Extract the (x, y) coordinate from the center of the cell holding the provided text.  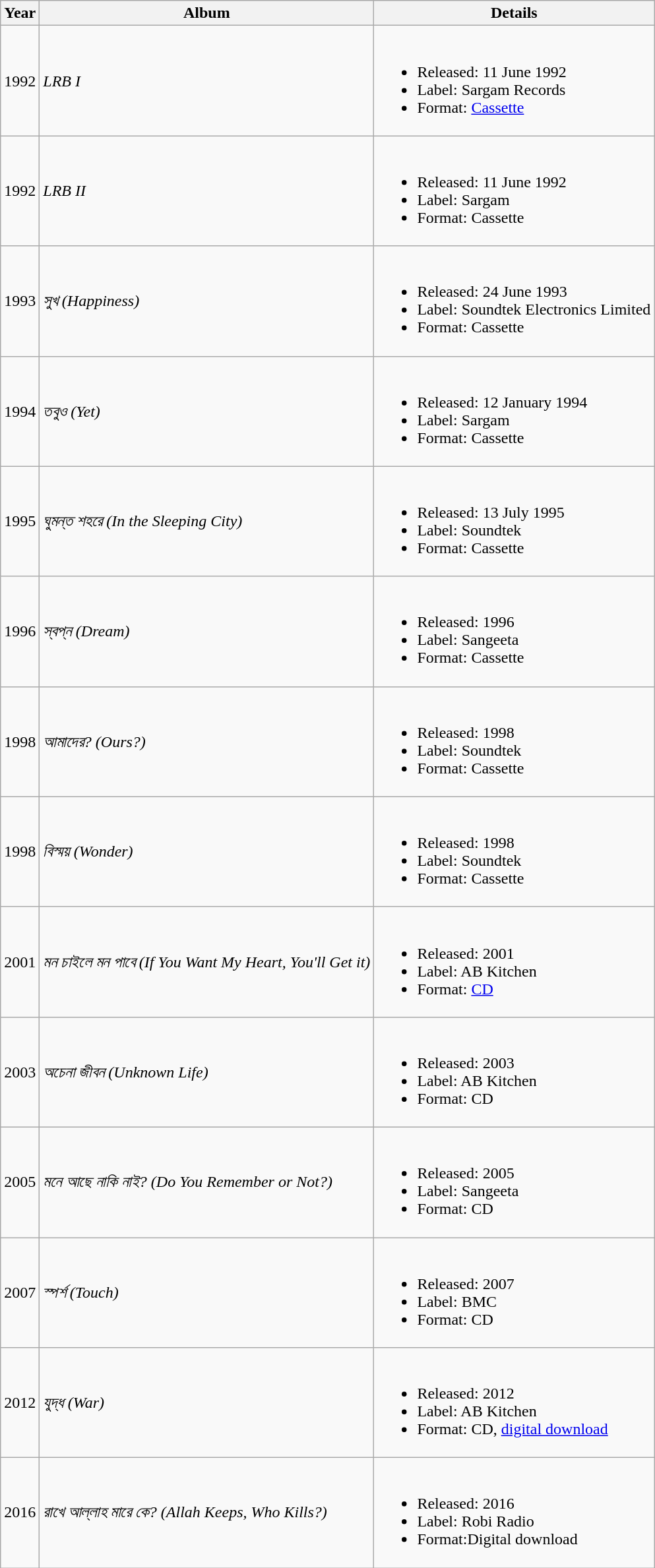
Released: 2012Label: AB KitchenFormat: CD, digital download (515, 1403)
Released: 13 July 1995Label: SoundtekFormat: Cassette (515, 521)
সুখ (Happiness) (207, 301)
2003 (20, 1072)
1994 (20, 411)
2016 (20, 1513)
Released: 2007Label: BMCFormat: CD (515, 1292)
Released: 24 June 1993Label: Soundtek Electronics LimitedFormat: Cassette (515, 301)
2012 (20, 1403)
1993 (20, 301)
2001 (20, 961)
মনে আছে নাকি নাই? (Do You Remember or Not?) (207, 1182)
যুদ্ধ (War) (207, 1403)
LRB II (207, 191)
বিস্ময় (Wonder) (207, 852)
অচেনা জীবন (Unknown Life) (207, 1072)
Released: 11 June 1992Label: Sargam RecordsFormat: Cassette (515, 80)
রাখে আল্লাহ মারে কে? (Allah Keeps, Who Kills?) (207, 1513)
1996 (20, 632)
মন চাইলে মন পাবে (If You Want My Heart, You'll Get it) (207, 961)
আমাদের? (Ours?) (207, 741)
Released: 2016Label: Robi RadioFormat:Digital download (515, 1513)
Released: 2005Label: SangeetaFormat: CD (515, 1182)
Released: 1996Label: SangeetaFormat: Cassette (515, 632)
তবুও (Yet) (207, 411)
Year (20, 13)
Released: 11 June 1992Label: SargamFormat: Cassette (515, 191)
Details (515, 13)
2005 (20, 1182)
Album (207, 13)
Released: 2003Label: AB KitchenFormat: CD (515, 1072)
LRB I (207, 80)
2007 (20, 1292)
স্পর্শ (Touch) (207, 1292)
Released: 12 January 1994Label: SargamFormat: Cassette (515, 411)
স্বপ্ন (Dream) (207, 632)
ঘুমন্ত শহরে (In the Sleeping City) (207, 521)
Released: 2001Label: AB KitchenFormat: CD (515, 961)
1995 (20, 521)
